Search for the cell housing the specified text and yield its (X, Y) center coordinate. 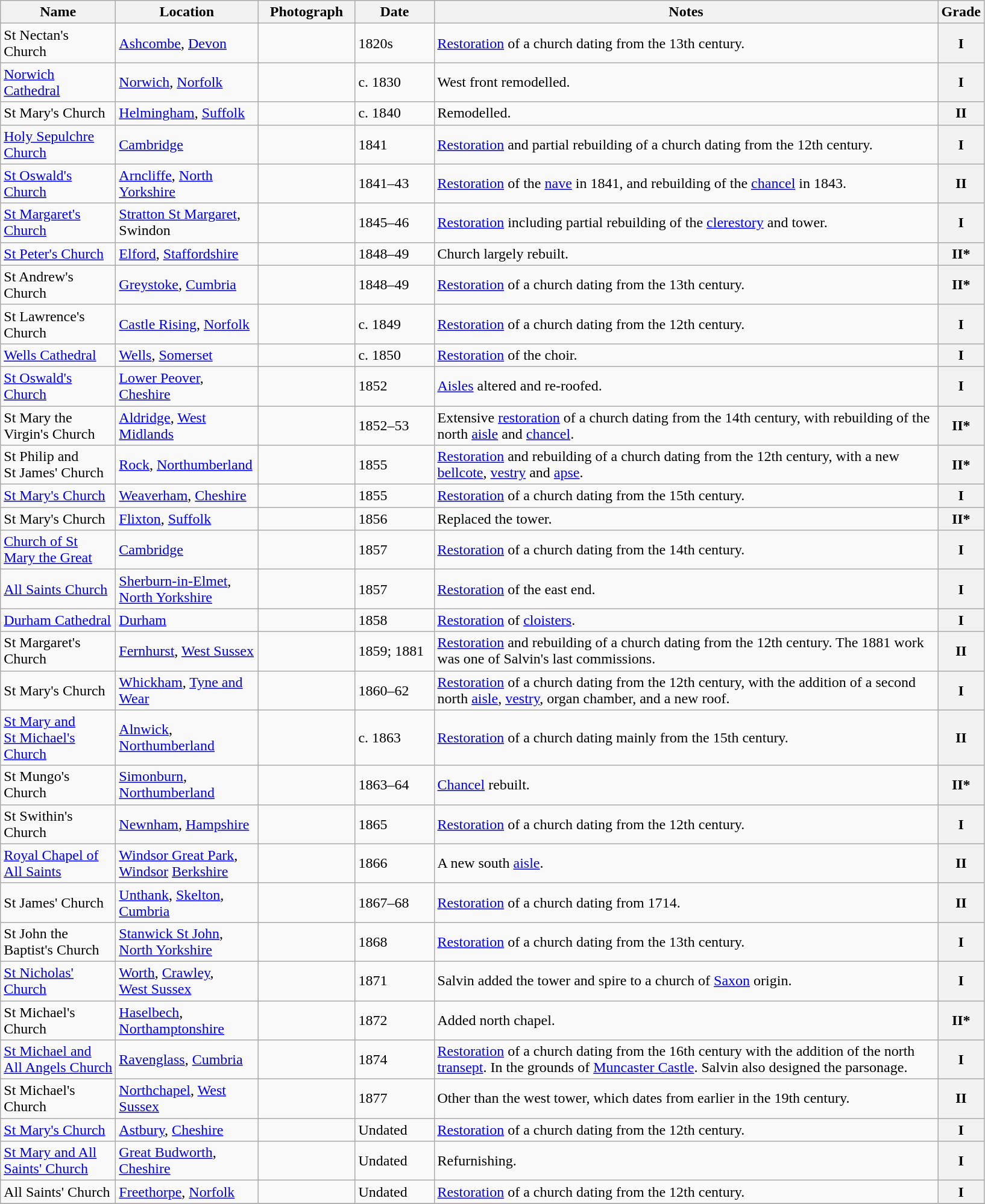
St Michael and All Angels Church (58, 1059)
Northchapel, West Sussex (187, 1099)
1856 (394, 519)
Rock, Northumberland (187, 465)
Added north chapel. (686, 1020)
Elford, Staffordshire (187, 254)
Stanwick St John,North Yorkshire (187, 941)
1820s (394, 43)
Arncliffe, North Yorkshire (187, 183)
Ravenglass, Cumbria (187, 1059)
Astbury, Cheshire (187, 1130)
Durham (187, 620)
1859; 1881 (394, 651)
1845–46 (394, 223)
1868 (394, 941)
Remodelled. (686, 113)
St John the Baptist's Church (58, 941)
1841 (394, 145)
1852 (394, 386)
Weaverham, Cheshire (187, 496)
Restoration and partial rebuilding of a church dating from the 12th century. (686, 145)
Church of St Mary the Great (58, 550)
Restoration of the nave in 1841, and rebuilding of the chancel in 1843. (686, 183)
Lower Peover, Cheshire (187, 386)
St Swithin's Church (58, 824)
Restoration of a church dating from the 14th century. (686, 550)
Salvin added the tower and spire to a church of Saxon origin. (686, 981)
1874 (394, 1059)
All Saints' Church (58, 1192)
Restoration of the east end. (686, 589)
Norwich Cathedral (58, 82)
St Mungo's Church (58, 785)
c. 1850 (394, 355)
1866 (394, 863)
Photograph (306, 12)
Date (394, 12)
Refurnishing. (686, 1161)
St Philip and St James' Church (58, 465)
St James' Church (58, 903)
c. 1840 (394, 113)
Newnham, Hampshire (187, 824)
Ashcombe, Devon (187, 43)
Royal Chapel of All Saints (58, 863)
St Mary the Virgin's Church (58, 425)
1865 (394, 824)
Simonburn, Northumberland (187, 785)
Freethorpe, Norfolk (187, 1192)
Aldridge, West Midlands (187, 425)
Alnwick, Northumberland (187, 738)
Restoration of a church dating mainly from the 15th century. (686, 738)
Windsor Great Park, Windsor Berkshire (187, 863)
Aisles altered and re-roofed. (686, 386)
All Saints Church (58, 589)
St Mary and All Saints' Church (58, 1161)
Chancel rebuilt. (686, 785)
Restoration of a church dating from 1714. (686, 903)
Durham Cathedral (58, 620)
Stratton St Margaret, Swindon (187, 223)
1867–68 (394, 903)
Holy Sepulchre Church (58, 145)
1860–62 (394, 691)
St Andrew's Church (58, 284)
1863–64 (394, 785)
St Nicholas' Church (58, 981)
Other than the west tower, which dates from earlier in the 19th century. (686, 1099)
Haselbech, Northamptonshire (187, 1020)
St Mary and St Michael's Church (58, 738)
c. 1849 (394, 324)
1877 (394, 1099)
Name (58, 12)
Flixton, Suffolk (187, 519)
Fernhurst, West Sussex (187, 651)
Extensive restoration of a church dating from the 14th century, with rebuilding of the north aisle and chancel. (686, 425)
Helmingham, Suffolk (187, 113)
Church largely rebuilt. (686, 254)
c. 1830 (394, 82)
Restoration of a church dating from the 12th century, with the addition of a second north aisle, vestry, organ chamber, and a new roof. (686, 691)
Whickham, Tyne and Wear (187, 691)
Replaced the tower. (686, 519)
c. 1863 (394, 738)
Restoration of the choir. (686, 355)
Sherburn-in-Elmet,North Yorkshire (187, 589)
Norwich, Norfolk (187, 82)
1858 (394, 620)
1871 (394, 981)
St Peter's Church (58, 254)
A new south aisle. (686, 863)
1852–53 (394, 425)
Wells, Somerset (187, 355)
Greystoke, Cumbria (187, 284)
Wells Cathedral (58, 355)
Restoration and rebuilding of a church dating from the 12th century, with a new bellcote, vestry and apse. (686, 465)
West front remodelled. (686, 82)
Restoration and rebuilding of a church dating from the 12th century. The 1881 work was one of Salvin's last commissions. (686, 651)
Restoration of a church dating from the 15th century. (686, 496)
Grade (961, 12)
Restoration of cloisters. (686, 620)
Notes (686, 12)
Unthank, Skelton, Cumbria (187, 903)
1872 (394, 1020)
Great Budworth, Cheshire (187, 1161)
Castle Rising, Norfolk (187, 324)
St Lawrence's Church (58, 324)
St Nectan's Church (58, 43)
Restoration including partial rebuilding of the clerestory and tower. (686, 223)
1841–43 (394, 183)
Worth, Crawley,West Sussex (187, 981)
Location (187, 12)
